Extract the (x, y) coordinate from the center of the cell holding the provided text.  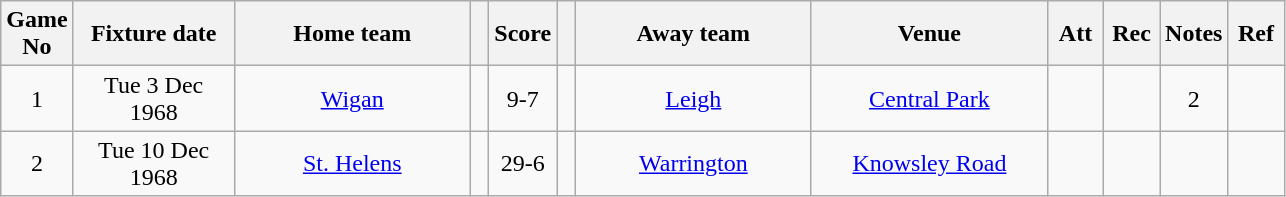
Rec (1132, 34)
Tue 3 Dec 1968 (154, 98)
Wigan (352, 98)
Game No (37, 34)
1 (37, 98)
9-7 (523, 98)
Att (1075, 34)
Ref (1256, 34)
Fixture date (154, 34)
Home team (352, 34)
St. Helens (352, 164)
Notes (1194, 34)
29-6 (523, 164)
Warrington (693, 164)
Leigh (693, 98)
Central Park (929, 98)
Tue 10 Dec 1968 (154, 164)
Away team (693, 34)
Score (523, 34)
Knowsley Road (929, 164)
Venue (929, 34)
